For the text-containing cell, return its midpoint in [X, Y] coordinate format. 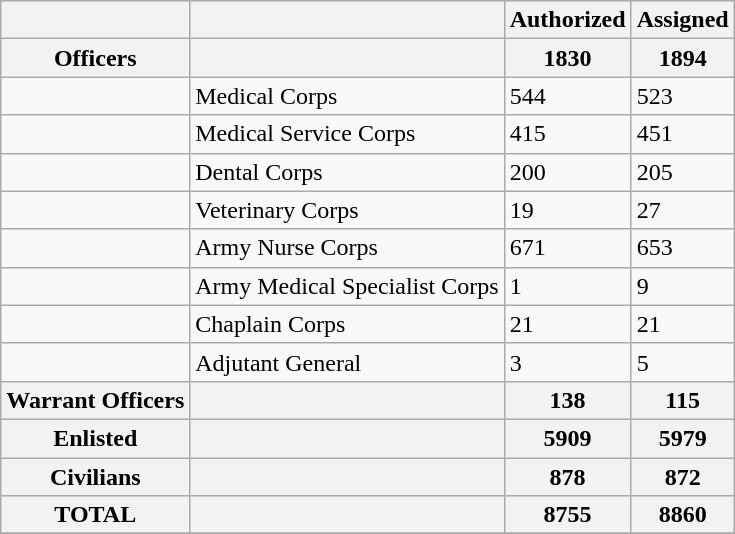
1830 [568, 58]
Medical Corps [347, 96]
878 [568, 477]
TOTAL [96, 515]
5 [682, 362]
1894 [682, 58]
451 [682, 134]
Chaplain Corps [347, 324]
Warrant Officers [96, 400]
Army Nurse Corps [347, 248]
3 [568, 362]
9 [682, 286]
Army Medical Specialist Corps [347, 286]
Assigned [682, 20]
872 [682, 477]
5909 [568, 438]
205 [682, 172]
544 [568, 96]
1 [568, 286]
Medical Service Corps [347, 134]
653 [682, 248]
27 [682, 210]
Officers [96, 58]
138 [568, 400]
8755 [568, 515]
Adjutant General [347, 362]
Enlisted [96, 438]
19 [568, 210]
Authorized [568, 20]
671 [568, 248]
Civilians [96, 477]
Dental Corps [347, 172]
523 [682, 96]
8860 [682, 515]
200 [568, 172]
415 [568, 134]
115 [682, 400]
5979 [682, 438]
Veterinary Corps [347, 210]
